Capture the cell that displays the provided text and extract its (x, y) central coordinate. 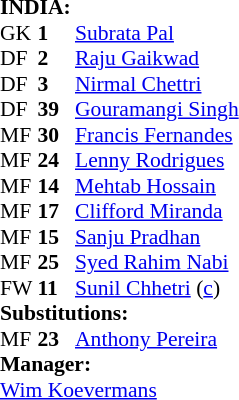
FW (19, 288)
Sanju Pradhan (157, 237)
Raju Gaikwad (157, 59)
15 (57, 237)
11 (57, 288)
17 (57, 211)
2 (57, 59)
Sunil Chhetri (c) (157, 288)
GK (19, 33)
25 (57, 263)
24 (57, 161)
Syed Rahim Nabi (157, 263)
Clifford Miranda (157, 211)
Lenny Rodrigues (157, 161)
3 (57, 84)
1 (57, 33)
23 (57, 339)
39 (57, 109)
Francis Fernandes (157, 135)
Substitutions: (120, 313)
Mehtab Hossain (157, 186)
14 (57, 186)
Subrata Pal (157, 33)
Manager: (120, 365)
Nirmal Chettri (157, 84)
Gouramangi Singh (157, 109)
Anthony Pereira (157, 339)
30 (57, 135)
